Determine the (x, y) coordinate at the center of the cell enclosing the given text.  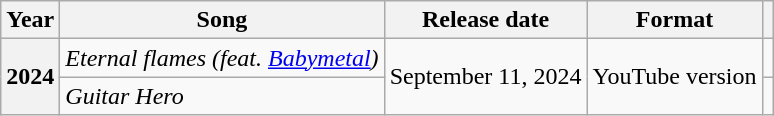
September 11, 2024 (486, 77)
Release date (486, 20)
Guitar Hero (222, 96)
Format (674, 20)
Eternal flames (feat. Babymetal) (222, 58)
Song (222, 20)
YouTube version (674, 77)
Year (30, 20)
2024 (30, 77)
